Scan for the cell matching the given text and deliver its (X, Y) coordinate at center. 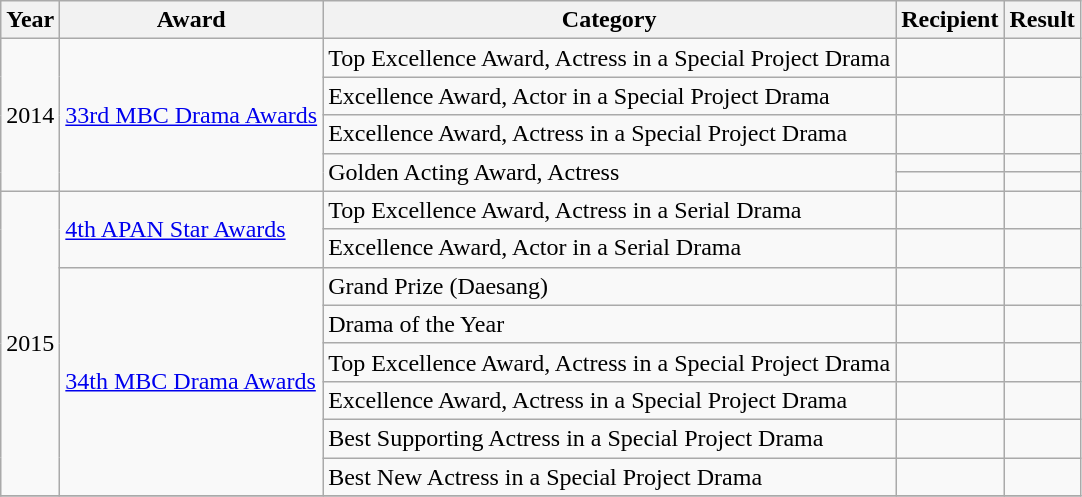
Golden Acting Award, Actress (610, 172)
Best New Actress in a Special Project Drama (610, 477)
Grand Prize (Daesang) (610, 286)
Result (1042, 20)
4th APAN Star Awards (192, 229)
Year (30, 20)
Drama of the Year (610, 324)
2015 (30, 343)
Excellence Award, Actor in a Special Project Drama (610, 96)
33rd MBC Drama Awards (192, 115)
Category (610, 20)
2014 (30, 115)
34th MBC Drama Awards (192, 381)
Recipient (950, 20)
Award (192, 20)
Best Supporting Actress in a Special Project Drama (610, 438)
Excellence Award, Actor in a Serial Drama (610, 248)
Top Excellence Award, Actress in a Serial Drama (610, 210)
